Locate the cell with the specified text and output its (x, y) center coordinate. 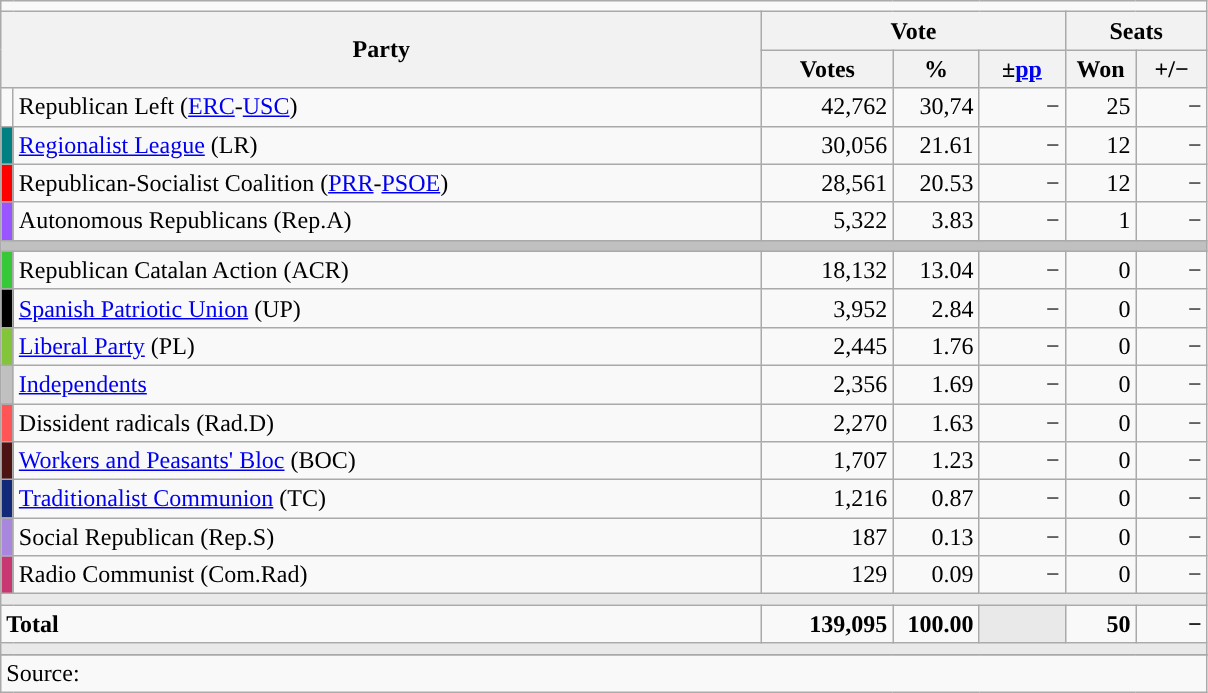
Radio Communist (Com.Rad) (387, 575)
187 (828, 537)
20.53 (936, 183)
Republican-Socialist Coalition (PRR-PSOE) (387, 183)
2,356 (828, 384)
Liberal Party (PL) (387, 346)
2,445 (828, 346)
1.69 (936, 384)
129 (828, 575)
Party (382, 50)
Social Republican (Rep.S) (387, 537)
1 (1100, 221)
13.04 (936, 270)
Won (1100, 69)
Republican Left (ERC-USC) (387, 107)
Vote (914, 31)
Workers and Peasants' Bloc (BOC) (387, 461)
50 (1100, 624)
% (936, 69)
21.61 (936, 145)
5,322 (828, 221)
Regionalist League (LR) (387, 145)
139,095 (828, 624)
Total (382, 624)
1.63 (936, 423)
Seats (1136, 31)
30,74 (936, 107)
3,952 (828, 308)
1.23 (936, 461)
Republican Catalan Action (ACR) (387, 270)
Source: (604, 673)
18,132 (828, 270)
42,762 (828, 107)
0.09 (936, 575)
Votes (828, 69)
Traditionalist Communion (TC) (387, 499)
Spanish Patriotic Union (UP) (387, 308)
100.00 (936, 624)
1.76 (936, 346)
±pp (1022, 69)
0.87 (936, 499)
Independents (387, 384)
1,707 (828, 461)
2,270 (828, 423)
30,056 (828, 145)
Dissident radicals (Rad.D) (387, 423)
+/− (1172, 69)
2.84 (936, 308)
1,216 (828, 499)
Autonomous Republicans (Rep.A) (387, 221)
3.83 (936, 221)
0.13 (936, 537)
28,561 (828, 183)
25 (1100, 107)
